From the cell containing the given text, extract its center point as [x, y] coordinate. 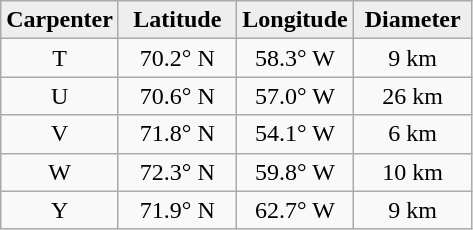
70.6° N [177, 96]
V [60, 134]
71.8° N [177, 134]
Latitude [177, 20]
54.1° W [295, 134]
72.3° N [177, 172]
58.3° W [295, 58]
59.8° W [295, 172]
Diameter [413, 20]
10 km [413, 172]
57.0° W [295, 96]
Y [60, 210]
U [60, 96]
T [60, 58]
62.7° W [295, 210]
26 km [413, 96]
6 km [413, 134]
71.9° N [177, 210]
70.2° N [177, 58]
Longitude [295, 20]
Carpenter [60, 20]
W [60, 172]
